Scan for the cell matching the given text and deliver its [X, Y] coordinate at center. 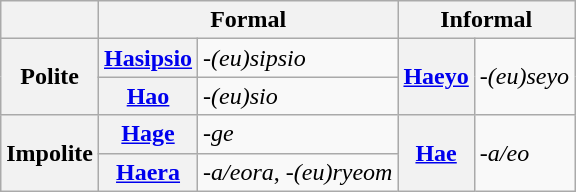
Hage [148, 134]
-(eu)sipsio [298, 58]
Hao [148, 96]
Hae [436, 153]
-a/eora, -(eu)ryeom [298, 172]
Hasipsio [148, 58]
Polite [50, 77]
-ge [298, 134]
Formal [248, 20]
-(eu)sio [298, 96]
-(eu)seyo [524, 77]
Haeyo [436, 77]
Informal [486, 20]
-a/eo [524, 153]
Haera [148, 172]
Impolite [50, 153]
